Scan for the cell matching the given text and deliver its [x, y] coordinate at center. 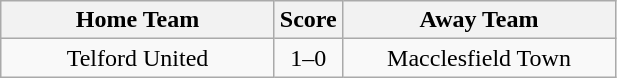
Away Team [479, 20]
Macclesfield Town [479, 58]
Score [308, 20]
Home Team [138, 20]
Telford United [138, 58]
1–0 [308, 58]
